Identify which cell holds the provided text, then report its (x, y) central coordinate. 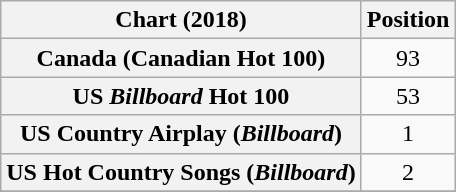
US Hot Country Songs (Billboard) (181, 172)
US Country Airplay (Billboard) (181, 134)
US Billboard Hot 100 (181, 96)
93 (408, 58)
Canada (Canadian Hot 100) (181, 58)
Chart (2018) (181, 20)
1 (408, 134)
Position (408, 20)
2 (408, 172)
53 (408, 96)
